Extract the [X, Y] coordinate from the center of the cell holding the provided text.  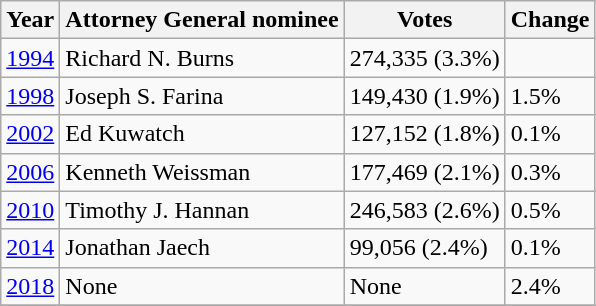
246,583 (2.6%) [424, 210]
2018 [30, 286]
1994 [30, 58]
127,152 (1.8%) [424, 134]
Timothy J. Hannan [202, 210]
2014 [30, 248]
2006 [30, 172]
Year [30, 20]
Richard N. Burns [202, 58]
Change [550, 20]
2010 [30, 210]
Ed Kuwatch [202, 134]
0.3% [550, 172]
274,335 (3.3%) [424, 58]
149,430 (1.9%) [424, 96]
177,469 (2.1%) [424, 172]
Attorney General nominee [202, 20]
0.5% [550, 210]
1.5% [550, 96]
2002 [30, 134]
99,056 (2.4%) [424, 248]
Votes [424, 20]
Jonathan Jaech [202, 248]
2.4% [550, 286]
1998 [30, 96]
Kenneth Weissman [202, 172]
Joseph S. Farina [202, 96]
